Find where the given text appears and provide that cell's center as [x, y] coordinate. 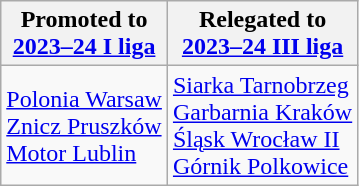
Relegated to2023–24 III liga [262, 34]
Siarka Tarnobrzeg Garbarnia Kraków Śląsk Wrocław II Górnik Polkowice [262, 126]
Polonia Warsaw Znicz Pruszków Motor Lublin [84, 126]
Promoted to2023–24 I liga [84, 34]
